Provide the (X, Y) coordinate of the cell's center where the given text is located.  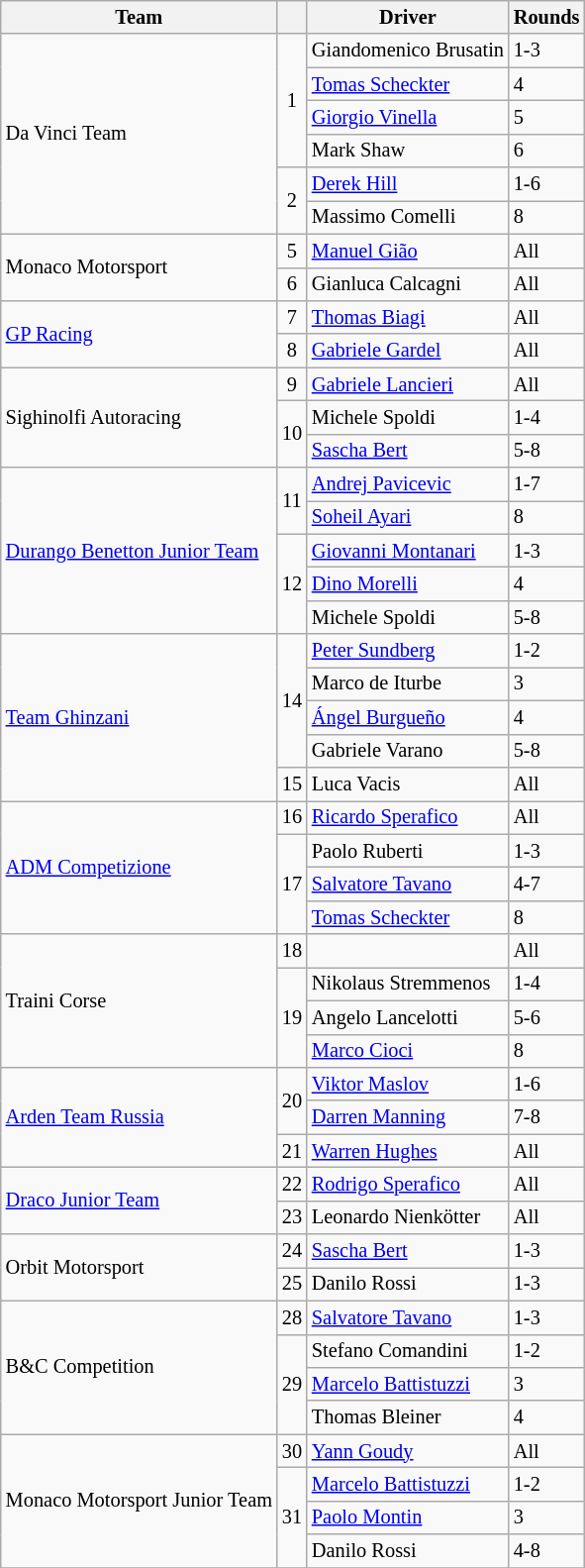
28 (292, 1317)
Gabriele Varano (408, 751)
Draco Junior Team (139, 1201)
20 (292, 1099)
Da Vinci Team (139, 134)
11 (292, 501)
ADM Competizione (139, 868)
15 (292, 784)
Gabriele Lancieri (408, 384)
18 (292, 951)
Thomas Bleiner (408, 1417)
14 (292, 701)
Sighinolfi Autoracing (139, 418)
Paolo Montin (408, 1517)
Ángel Burgueño (408, 717)
Traini Corse (139, 1000)
Darren Manning (408, 1117)
24 (292, 1251)
Giorgio Vinella (408, 117)
Peter Sundberg (408, 651)
Manuel Gião (408, 251)
22 (292, 1184)
Team Ghinzani (139, 717)
Marco de Iturbe (408, 683)
Soheil Ayari (408, 517)
Arden Team Russia (139, 1117)
Leonardo Nienkötter (408, 1217)
Team (139, 17)
Stefano Comandini (408, 1351)
29 (292, 1385)
Angelo Lancelotti (408, 1017)
19 (292, 1016)
30 (292, 1451)
Yann Goudy (408, 1451)
Gabriele Gardel (408, 351)
Dino Morelli (408, 583)
Orbit Motorsport (139, 1268)
Gianluca Calcagni (408, 284)
16 (292, 817)
17 (292, 884)
Monaco Motorsport Junior Team (139, 1502)
Giandomenico Brusatin (408, 51)
7 (292, 317)
Rodrigo Sperafico (408, 1184)
Rounds (546, 17)
Massimo Comelli (408, 217)
Warren Hughes (408, 1151)
1-7 (546, 484)
9 (292, 384)
Paolo Ruberti (408, 851)
Derek Hill (408, 184)
Andrej Pavicevic (408, 484)
5-6 (546, 1017)
2 (292, 200)
Durango Benetton Junior Team (139, 551)
23 (292, 1217)
1 (292, 101)
Monaco Motorsport (139, 267)
Nikolaus Stremmenos (408, 984)
Thomas Biagi (408, 317)
Ricardo Sperafico (408, 817)
4-8 (546, 1551)
Viktor Maslov (408, 1084)
B&C Competition (139, 1367)
Luca Vacis (408, 784)
10 (292, 434)
Mark Shaw (408, 151)
4-7 (546, 884)
GP Racing (139, 333)
7-8 (546, 1117)
12 (292, 584)
31 (292, 1517)
Driver (408, 17)
Marco Cioci (408, 1051)
21 (292, 1151)
25 (292, 1284)
Giovanni Montanari (408, 551)
